Detect which cell encompasses the target text, then output its (x, y) center coordinate. 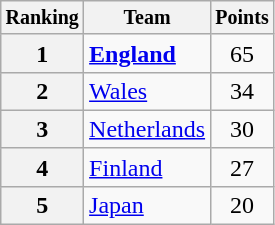
3 (42, 129)
Points (242, 18)
Ranking (42, 18)
1 (42, 53)
Finland (148, 167)
30 (242, 129)
Netherlands (148, 129)
Team (148, 18)
20 (242, 205)
4 (42, 167)
65 (242, 53)
Japan (148, 205)
2 (42, 91)
Wales (148, 91)
34 (242, 91)
5 (42, 205)
England (148, 53)
27 (242, 167)
